Return [x, y] of the center of cell containing provided text 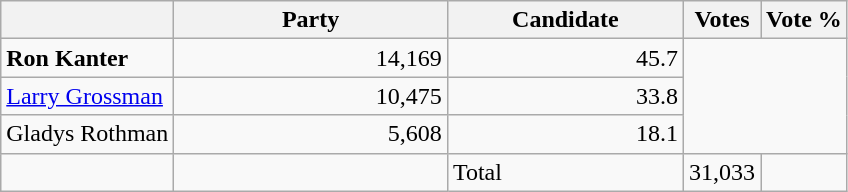
31,033 [722, 172]
Larry Grossman [88, 96]
10,475 [311, 96]
45.7 [565, 58]
Party [311, 20]
Ron Kanter [88, 58]
Gladys Rothman [88, 134]
Candidate [565, 20]
5,608 [311, 134]
Total [565, 172]
33.8 [565, 96]
Votes [722, 20]
14,169 [311, 58]
18.1 [565, 134]
Vote % [804, 20]
